Output the [x, y] coordinate of the center of the cell containing the given text.  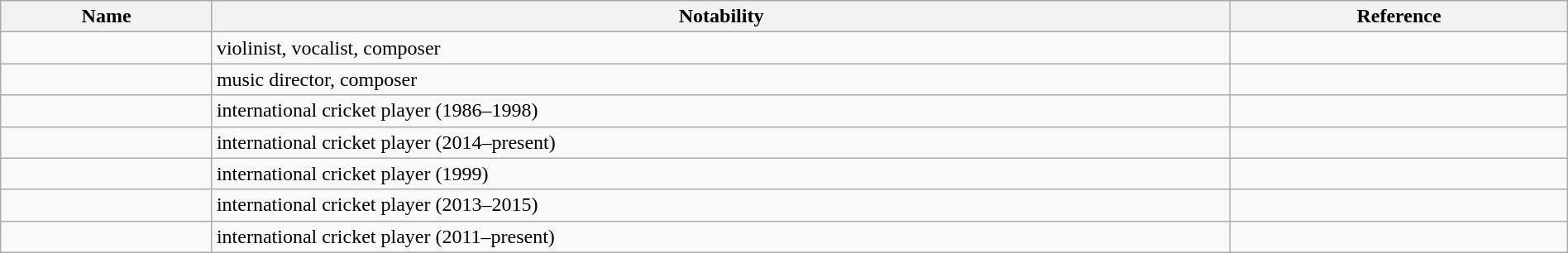
international cricket player (1986–1998) [721, 111]
violinist, vocalist, composer [721, 48]
Reference [1399, 17]
international cricket player (2013–2015) [721, 205]
international cricket player (2011–present) [721, 236]
Notability [721, 17]
international cricket player (1999) [721, 174]
music director, composer [721, 79]
Name [107, 17]
international cricket player (2014–present) [721, 142]
